Return the [X, Y] coordinate for the center point of the cell that contains the specified text.  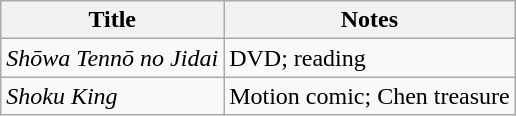
Motion comic; Chen treasure [370, 96]
Title [112, 20]
Shoku King [112, 96]
DVD; reading [370, 58]
Shōwa Tennō no Jidai [112, 58]
Notes [370, 20]
